From the cell containing the given text, extract its center point as (X, Y) coordinate. 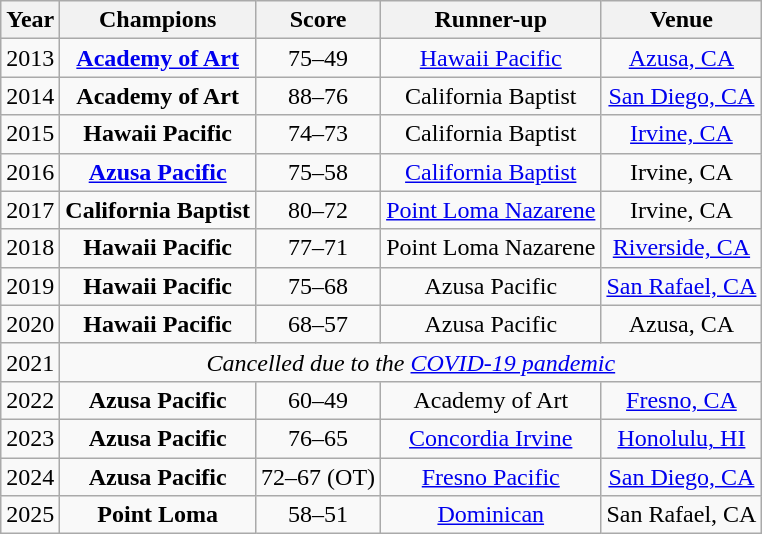
2025 (30, 515)
2019 (30, 286)
2023 (30, 438)
2018 (30, 248)
Fresno, CA (682, 400)
88–76 (318, 96)
Year (30, 20)
72–67 (OT) (318, 477)
75–58 (318, 172)
60–49 (318, 400)
2016 (30, 172)
2022 (30, 400)
2013 (30, 58)
Score (318, 20)
Fresno Pacific (491, 477)
68–57 (318, 324)
2015 (30, 134)
Dominican (491, 515)
Riverside, CA (682, 248)
58–51 (318, 515)
Honolulu, HI (682, 438)
Venue (682, 20)
Runner-up (491, 20)
77–71 (318, 248)
2021 (30, 362)
Concordia Irvine (491, 438)
Champions (158, 20)
74–73 (318, 134)
75–49 (318, 58)
Point Loma (158, 515)
80–72 (318, 210)
2014 (30, 96)
Cancelled due to the COVID-19 pandemic (411, 362)
2024 (30, 477)
2017 (30, 210)
76–65 (318, 438)
75–68 (318, 286)
2020 (30, 324)
